Search for the cell housing the specified text and yield its (x, y) center coordinate. 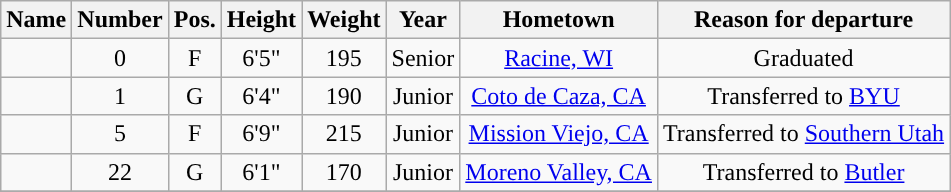
Weight (344, 20)
Moreno Valley, CA (559, 172)
Name (36, 20)
Mission Viejo, CA (559, 134)
6'4" (261, 96)
Coto de Caza, CA (559, 96)
1 (120, 96)
Graduated (803, 58)
6'1" (261, 172)
215 (344, 134)
Pos. (194, 20)
170 (344, 172)
Hometown (559, 20)
Year (423, 20)
Racine, WI (559, 58)
Transferred to BYU (803, 96)
6'9" (261, 134)
22 (120, 172)
190 (344, 96)
Reason for departure (803, 20)
Number (120, 20)
Senior (423, 58)
Transferred to Southern Utah (803, 134)
5 (120, 134)
Transferred to Butler (803, 172)
6'5" (261, 58)
0 (120, 58)
Height (261, 20)
195 (344, 58)
